Provide the [x, y] coordinate of the cell's center where the given text is located.  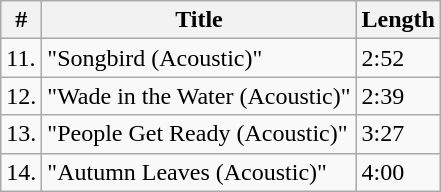
# [22, 20]
Title [199, 20]
2:52 [398, 58]
4:00 [398, 172]
11. [22, 58]
"People Get Ready (Acoustic)" [199, 134]
"Songbird (Acoustic)" [199, 58]
"Autumn Leaves (Acoustic)" [199, 172]
2:39 [398, 96]
3:27 [398, 134]
13. [22, 134]
Length [398, 20]
"Wade in the Water (Acoustic)" [199, 96]
14. [22, 172]
12. [22, 96]
